Determine the (x, y) coordinate at the center of the cell enclosing the given text.  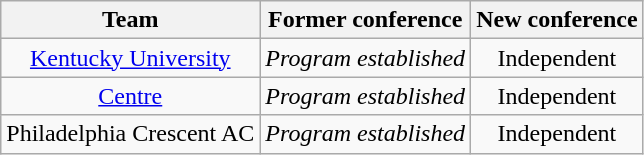
Former conference (366, 20)
Centre (130, 96)
Kentucky University (130, 58)
New conference (558, 20)
Team (130, 20)
Philadelphia Crescent AC (130, 134)
